Provide the (x, y) coordinate of the cell's center where the given text is located.  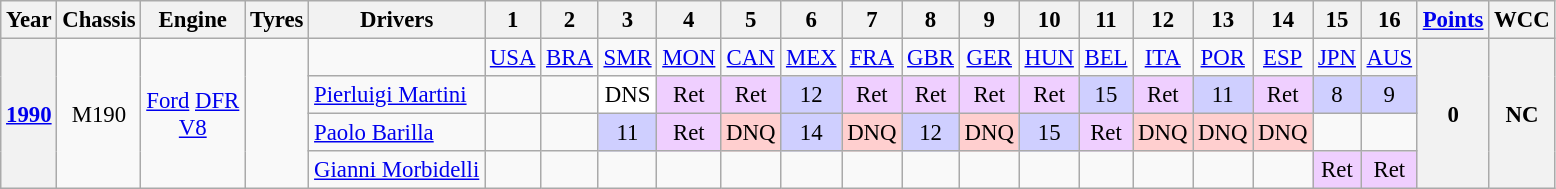
Paolo Barilla (397, 133)
ITA (1163, 58)
MEX (812, 58)
7 (872, 20)
16 (1389, 20)
2 (570, 20)
3 (628, 20)
WCC (1522, 20)
AUS (1389, 58)
Drivers (397, 20)
10 (1049, 20)
DNS (628, 95)
0 (1452, 114)
SMR (628, 58)
MON (689, 58)
Gianni Morbidelli (397, 170)
Tyres (277, 20)
Pierluigi Martini (397, 95)
BRA (570, 58)
GER (989, 58)
USA (513, 58)
GBR (930, 58)
4 (689, 20)
M190 (99, 114)
ESP (1283, 58)
FRA (872, 58)
Ford DFRV8 (193, 114)
1990 (29, 114)
BEL (1106, 58)
Year (29, 20)
Engine (193, 20)
CAN (751, 58)
1 (513, 20)
13 (1223, 20)
NC (1522, 114)
POR (1223, 58)
JPN (1338, 58)
HUN (1049, 58)
Points (1452, 20)
5 (751, 20)
Chassis (99, 20)
6 (812, 20)
